Locate the cell with the specified text and output its [x, y] center coordinate. 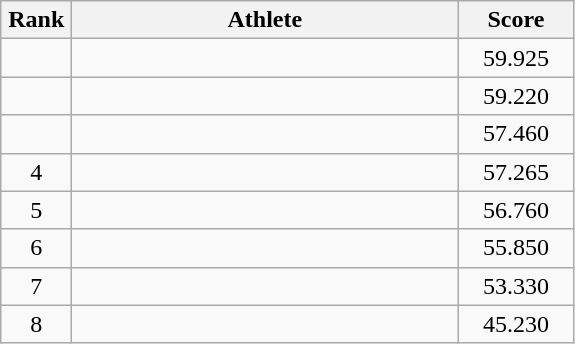
4 [36, 172]
Athlete [265, 20]
6 [36, 248]
56.760 [516, 210]
45.230 [516, 324]
57.265 [516, 172]
57.460 [516, 134]
55.850 [516, 248]
7 [36, 286]
Rank [36, 20]
Score [516, 20]
59.220 [516, 96]
5 [36, 210]
53.330 [516, 286]
8 [36, 324]
59.925 [516, 58]
